Provide the (X, Y) coordinate of the cell's center where the given text is located.  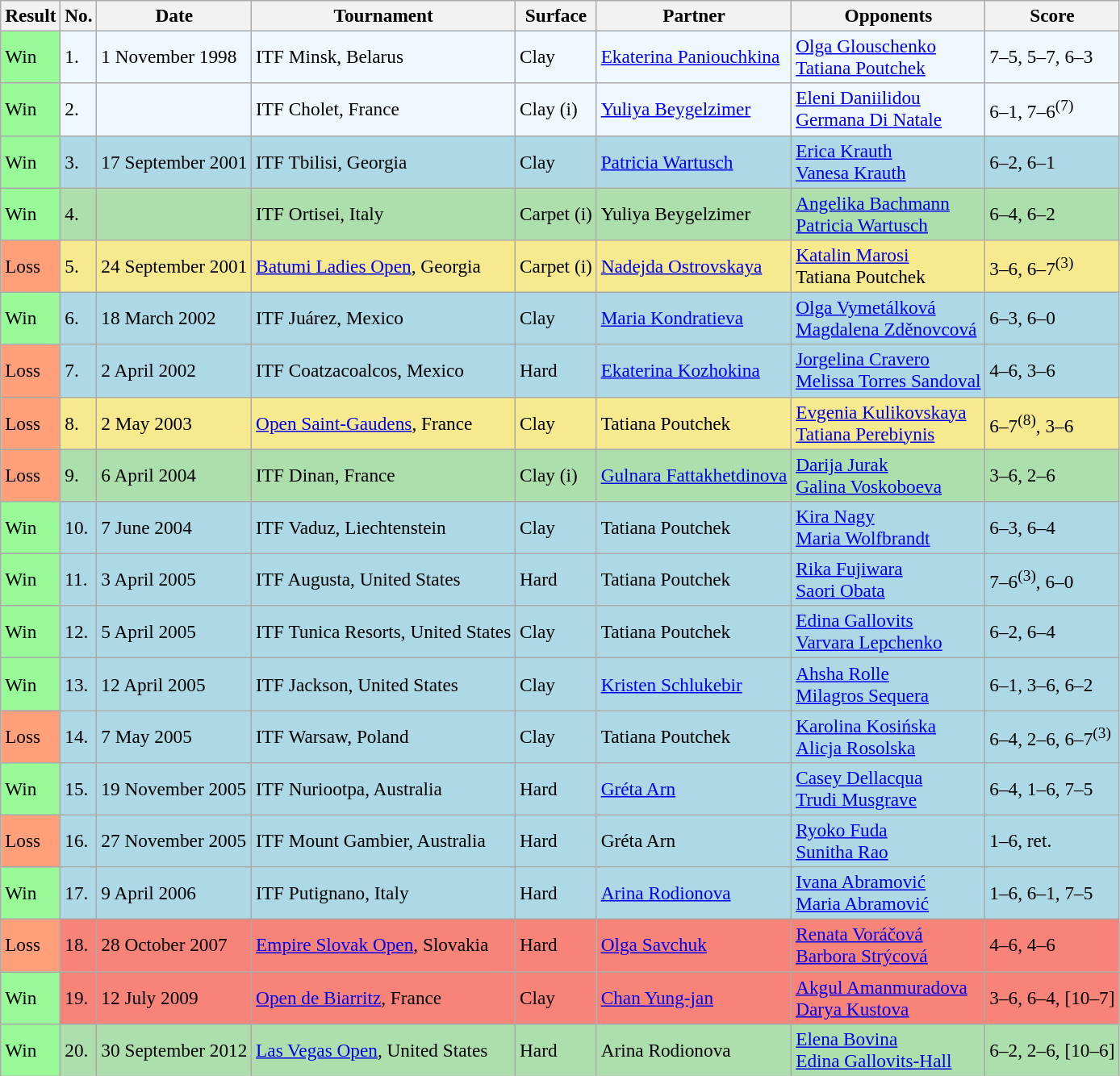
ITF Ortisei, Italy (384, 213)
7 May 2005 (174, 736)
12 July 2009 (174, 997)
30 September 2012 (174, 1050)
Olga Vymetálková Magdalena Zděnovcová (888, 318)
ITF Minsk, Belarus (384, 56)
1–6, 6–1, 7–5 (1052, 894)
Olga Glouschenko Tatiana Poutchek (888, 56)
ITF Cholet, France (384, 110)
16. (79, 840)
ITF Augusta, United States (384, 579)
17 September 2001 (174, 161)
10. (79, 528)
ITF Nuriootpa, Australia (384, 789)
12. (79, 632)
No. (79, 15)
Ekaterina Kozhokina (694, 371)
ITF Tunica Resorts, United States (384, 632)
6–2, 6–4 (1052, 632)
Maria Kondratieva (694, 318)
5. (79, 266)
ITF Coatzacoalcos, Mexico (384, 371)
1 November 1998 (174, 56)
Akgul Amanmuradova Darya Kustova (888, 997)
Empire Slovak Open, Slovakia (384, 945)
6. (79, 318)
Elena Bovina Edina Gallovits-Hall (888, 1050)
3. (79, 161)
Ryoko Fuda Sunitha Rao (888, 840)
3–6, 6–4, [10–7] (1052, 997)
6–4, 2–6, 6–7(3) (1052, 736)
ITF Jackson, United States (384, 684)
ITF Juárez, Mexico (384, 318)
Ahsha Rolle Milagros Sequera (888, 684)
Date (174, 15)
2 April 2002 (174, 371)
9. (79, 474)
17. (79, 894)
6–1, 3–6, 6–2 (1052, 684)
4. (79, 213)
Open de Biarritz, France (384, 997)
Angelika Bachmann Patricia Wartusch (888, 213)
Jorgelina Cravero Melissa Torres Sandoval (888, 371)
5 April 2005 (174, 632)
15. (79, 789)
ITF Putignano, Italy (384, 894)
3 April 2005 (174, 579)
9 April 2006 (174, 894)
Kira Nagy Maria Wolfbrandt (888, 528)
19 November 2005 (174, 789)
24 September 2001 (174, 266)
6–2, 2–6, [10–6] (1052, 1050)
7–5, 5–7, 6–3 (1052, 56)
Kristen Schlukebir (694, 684)
Result (31, 15)
28 October 2007 (174, 945)
2 May 2003 (174, 423)
Las Vegas Open, United States (384, 1050)
8. (79, 423)
Tournament (384, 15)
19. (79, 997)
3–6, 2–6 (1052, 474)
Edina Gallovits Varvara Lepchenko (888, 632)
13. (79, 684)
4–6, 3–6 (1052, 371)
Surface (557, 15)
6–3, 6–4 (1052, 528)
1. (79, 56)
Karolina Kosińska Alicja Rosolska (888, 736)
ITF Dinan, France (384, 474)
Chan Yung-jan (694, 997)
Ekaterina Paniouchkina (694, 56)
20. (79, 1050)
6–2, 6–1 (1052, 161)
6–4, 6–2 (1052, 213)
Patricia Wartusch (694, 161)
ITF Mount Gambier, Australia (384, 840)
Score (1052, 15)
Olga Savchuk (694, 945)
ITF Vaduz, Liechtenstein (384, 528)
12 April 2005 (174, 684)
Casey Dellacqua Trudi Musgrave (888, 789)
Erica Krauth Vanesa Krauth (888, 161)
Eleni Daniilidou Germana Di Natale (888, 110)
6–1, 7–6(7) (1052, 110)
14. (79, 736)
Evgenia Kulikovskaya Tatiana Perebiynis (888, 423)
Rika Fujiwara Saori Obata (888, 579)
ITF Tbilisi, Georgia (384, 161)
27 November 2005 (174, 840)
6–7(8), 3–6 (1052, 423)
6–4, 1–6, 7–5 (1052, 789)
7. (79, 371)
1–6, ret. (1052, 840)
18 March 2002 (174, 318)
6–3, 6–0 (1052, 318)
Ivana Abramović Maria Abramović (888, 894)
11. (79, 579)
Partner (694, 15)
Batumi Ladies Open, Georgia (384, 266)
3–6, 6–7(3) (1052, 266)
7 June 2004 (174, 528)
Renata Voráčová Barbora Strýcová (888, 945)
Gulnara Fattakhetdinova (694, 474)
6 April 2004 (174, 474)
Open Saint-Gaudens, France (384, 423)
Darija Jurak Galina Voskoboeva (888, 474)
Opponents (888, 15)
Nadejda Ostrovskaya (694, 266)
Katalin Marosi Tatiana Poutchek (888, 266)
2. (79, 110)
4–6, 4–6 (1052, 945)
18. (79, 945)
ITF Warsaw, Poland (384, 736)
7–6(3), 6–0 (1052, 579)
